Provide the (X, Y) coordinate of the cell's center where the given text is located.  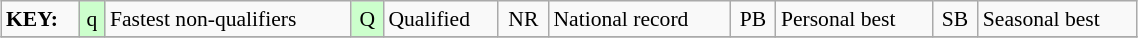
Q (367, 19)
q (92, 19)
Personal best (854, 19)
SB (955, 19)
National record (639, 19)
Seasonal best (1058, 19)
KEY: (40, 19)
Qualified (440, 19)
PB (753, 19)
Fastest non-qualifiers (228, 19)
NR (523, 19)
